Return the [X, Y] coordinate for the center point of the cell that contains the specified text.  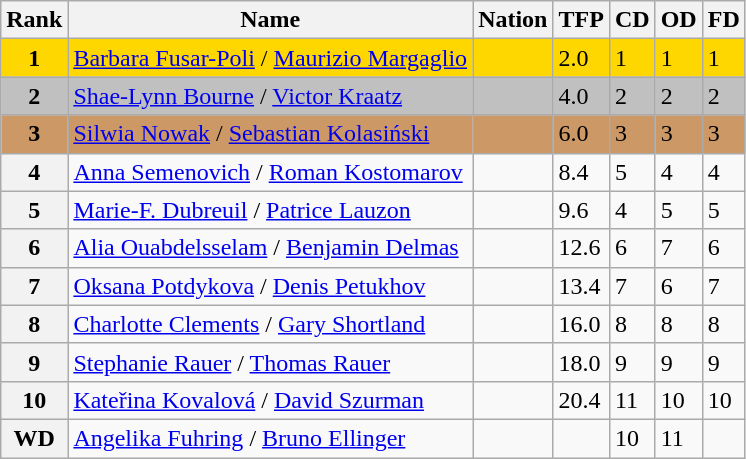
OD [678, 20]
TFP [581, 20]
13.4 [581, 286]
Silwia Nowak / Sebastian Kolasiński [270, 134]
8.4 [581, 172]
4.0 [581, 96]
16.0 [581, 324]
Stephanie Rauer / Thomas Rauer [270, 362]
Shae-Lynn Bourne / Victor Kraatz [270, 96]
Oksana Potdykova / Denis Petukhov [270, 286]
Anna Semenovich / Roman Kostomarov [270, 172]
6.0 [581, 134]
FD [724, 20]
12.6 [581, 248]
Marie-F. Dubreuil / Patrice Lauzon [270, 210]
2.0 [581, 58]
Kateřina Kovalová / David Szurman [270, 400]
18.0 [581, 362]
WD [34, 438]
Charlotte Clements / Gary Shortland [270, 324]
20.4 [581, 400]
Nation [513, 20]
9.6 [581, 210]
Angelika Fuhring / Bruno Ellinger [270, 438]
Name [270, 20]
Alia Ouabdelsselam / Benjamin Delmas [270, 248]
Rank [34, 20]
CD [632, 20]
Barbara Fusar-Poli / Maurizio Margaglio [270, 58]
